For the text-containing cell, return its midpoint in (X, Y) coordinate format. 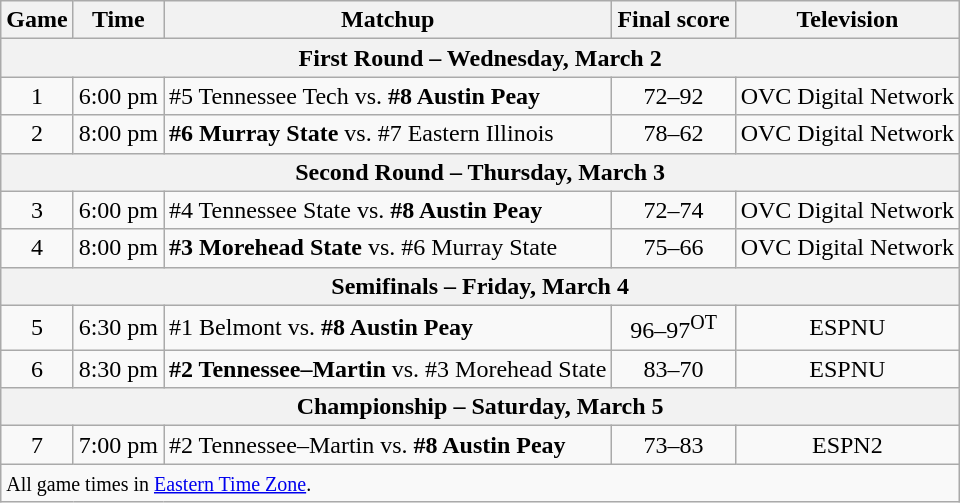
#5 Tennessee Tech vs. #8 Austin Peay (388, 96)
Second Round – Thursday, March 3 (480, 172)
8:30 pm (118, 369)
#6 Murray State vs. #7 Eastern Illinois (388, 134)
#2 Tennessee–Martin vs. #3 Morehead State (388, 369)
73–83 (674, 445)
7 (37, 445)
First Round – Wednesday, March 2 (480, 58)
Semifinals – Friday, March 4 (480, 286)
5 (37, 328)
Matchup (388, 20)
Championship – Saturday, March 5 (480, 407)
6:30 pm (118, 328)
Final score (674, 20)
72–92 (674, 96)
75–66 (674, 248)
All game times in Eastern Time Zone. (480, 483)
2 (37, 134)
1 (37, 96)
7:00 pm (118, 445)
78–62 (674, 134)
Television (847, 20)
4 (37, 248)
72–74 (674, 210)
ESPN2 (847, 445)
#3 Morehead State vs. #6 Murray State (388, 248)
Game (37, 20)
6 (37, 369)
#2 Tennessee–Martin vs. #8 Austin Peay (388, 445)
#4 Tennessee State vs. #8 Austin Peay (388, 210)
96–97OT (674, 328)
3 (37, 210)
83–70 (674, 369)
#1 Belmont vs. #8 Austin Peay (388, 328)
Time (118, 20)
